Return the [x, y] coordinate for the center point of the cell that contains the specified text.  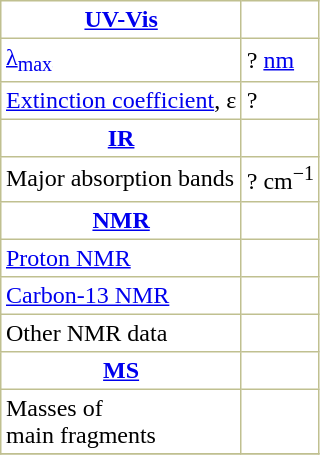
? nm [280, 60]
λmax [122, 60]
Proton NMR [122, 258]
NMR [122, 220]
Other NMR data [122, 333]
? [280, 101]
IR [122, 139]
MS [122, 370]
Major absorption bands [122, 179]
UV-Vis [122, 20]
Masses of main fragments [122, 421]
Extinction coefficient, ε [122, 101]
Carbon-13 NMR [122, 295]
? cm−1 [280, 179]
